Locate the cell with the specified text and output its (X, Y) center coordinate. 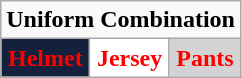
Helmet (46, 58)
Jersey (130, 58)
Pants (204, 58)
Uniform Combination (121, 20)
